Extract the [X, Y] coordinate from the center of the cell holding the provided text.  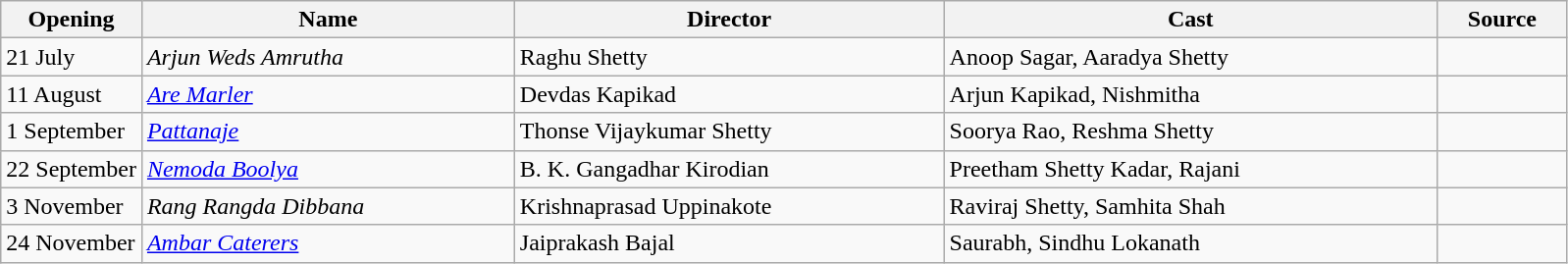
Opening [72, 20]
Arjun Kapikad, Nishmitha [1190, 94]
Raviraj Shetty, Samhita Shah [1190, 206]
3 November [72, 206]
Devdas Kapikad [729, 94]
Arjun Weds Amrutha [328, 57]
Preetham Shetty Kadar, Rajani [1190, 169]
Soorya Rao, Reshma Shetty [1190, 132]
Raghu Shetty [729, 57]
1 September [72, 132]
Ambar Caterers [328, 243]
Krishnaprasad Uppinakote [729, 206]
Thonse Vijaykumar Shetty [729, 132]
Are Marler [328, 94]
Jaiprakash Bajal [729, 243]
Cast [1190, 20]
Source [1501, 20]
Pattanaje [328, 132]
Saurabh, Sindhu Lokanath [1190, 243]
Anoop Sagar, Aaradya Shetty [1190, 57]
B. K. Gangadhar Kirodian [729, 169]
21 July [72, 57]
11 August [72, 94]
24 November [72, 243]
Director [729, 20]
22 September [72, 169]
Rang Rangda Dibbana [328, 206]
Nemoda Boolya [328, 169]
Name [328, 20]
